Output the (X, Y) coordinate of the center of the cell containing the given text.  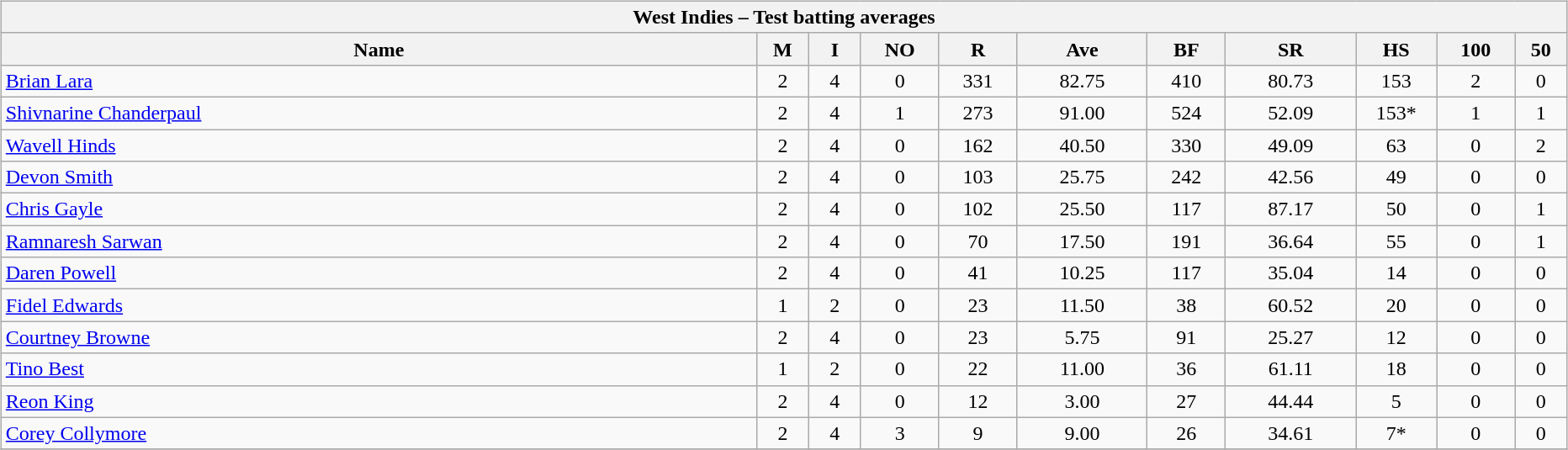
Fidel Edwards (379, 305)
55 (1396, 241)
63 (1396, 146)
NO (900, 49)
524 (1186, 113)
153 (1396, 81)
M (782, 49)
9.00 (1082, 433)
191 (1186, 241)
Devon Smith (379, 177)
West Indies – Test batting averages (784, 17)
17.50 (1082, 241)
70 (977, 241)
82.75 (1082, 81)
60.52 (1290, 305)
5 (1396, 401)
44.44 (1290, 401)
26 (1186, 433)
Ave (1082, 49)
330 (1186, 146)
91 (1186, 337)
49 (1396, 177)
BF (1186, 49)
25.50 (1082, 209)
87.17 (1290, 209)
36 (1186, 369)
49.09 (1290, 146)
Corey Collymore (379, 433)
25.75 (1082, 177)
35.04 (1290, 273)
Brian Lara (379, 81)
11.50 (1082, 305)
Wavell Hinds (379, 146)
34.61 (1290, 433)
100 (1475, 49)
R (977, 49)
I (834, 49)
331 (977, 81)
18 (1396, 369)
10.25 (1082, 273)
9 (977, 433)
42.56 (1290, 177)
52.09 (1290, 113)
20 (1396, 305)
Tino Best (379, 369)
14 (1396, 273)
25.27 (1290, 337)
410 (1186, 81)
41 (977, 273)
Chris Gayle (379, 209)
91.00 (1082, 113)
Reon King (379, 401)
11.00 (1082, 369)
3 (900, 433)
3.00 (1082, 401)
103 (977, 177)
5.75 (1082, 337)
61.11 (1290, 369)
36.64 (1290, 241)
Daren Powell (379, 273)
273 (977, 113)
40.50 (1082, 146)
Shivnarine Chanderpaul (379, 113)
80.73 (1290, 81)
Courtney Browne (379, 337)
38 (1186, 305)
7* (1396, 433)
102 (977, 209)
153* (1396, 113)
22 (977, 369)
162 (977, 146)
Ramnaresh Sarwan (379, 241)
SR (1290, 49)
Name (379, 49)
242 (1186, 177)
HS (1396, 49)
27 (1186, 401)
